Search for the cell housing the specified text and yield its (X, Y) center coordinate. 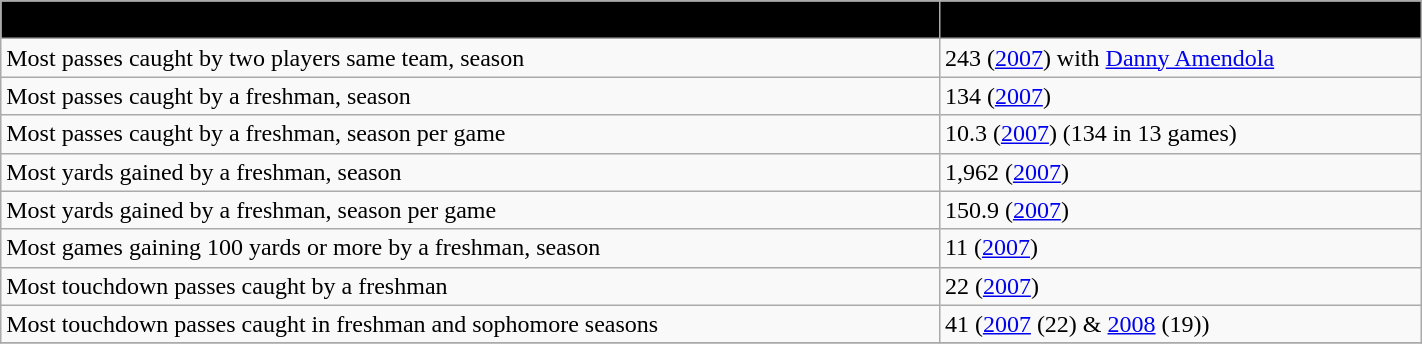
41 (2007 (22) & 2008 (19)) (1180, 324)
Statistic (1180, 20)
1,962 (2007) (1180, 172)
Most touchdown passes caught by a freshman (470, 286)
Most touchdown passes caught in freshman and sophomore seasons (470, 324)
150.9 (2007) (1180, 210)
Most yards gained by a freshman, season per game (470, 210)
11 (2007) (1180, 248)
22 (2007) (1180, 286)
Most yards gained by a freshman, season (470, 172)
134 (2007) (1180, 96)
Most passes caught by two players same team, season (470, 58)
243 (2007) with Danny Amendola (1180, 58)
10.3 (2007) (134 in 13 games) (1180, 134)
NCAA record (470, 20)
Most passes caught by a freshman, season (470, 96)
Most games gaining 100 yards or more by a freshman, season (470, 248)
Most passes caught by a freshman, season per game (470, 134)
